Identify which cell holds the provided text, then report its [X, Y] central coordinate. 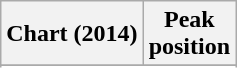
Peakposition [189, 34]
Chart (2014) [72, 34]
